Return the [x, y] coordinate for the center point of the cell that contains the specified text.  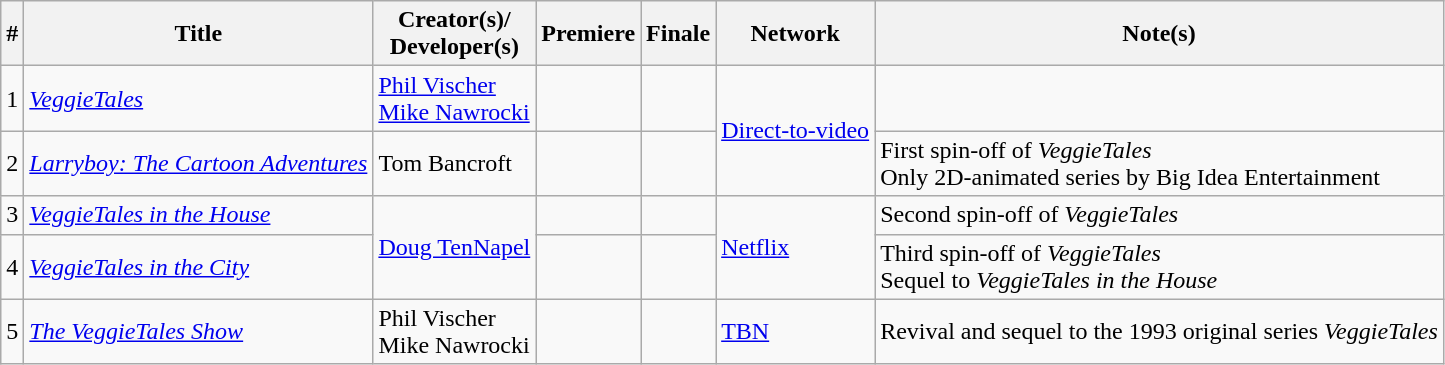
Larryboy: The Cartoon Adventures [198, 164]
2 [12, 164]
Title [198, 34]
Revival and sequel to the 1993 original series VeggieTales [1160, 332]
Network [796, 34]
# [12, 34]
VeggieTales [198, 98]
Finale [678, 34]
Premiere [588, 34]
Note(s) [1160, 34]
4 [12, 266]
Direct-to-video [796, 131]
3 [12, 215]
Creator(s)/Developer(s) [454, 34]
Tom Bancroft [454, 164]
Third spin-off of VeggieTalesSequel to VeggieTales in the House [1160, 266]
Second spin-off of VeggieTales [1160, 215]
Netflix [796, 248]
The VeggieTales Show [198, 332]
VeggieTales in the House [198, 215]
First spin-off of VeggieTalesOnly 2D-animated series by Big Idea Entertainment [1160, 164]
TBN [796, 332]
1 [12, 98]
Doug TenNapel [454, 248]
5 [12, 332]
VeggieTales in the City [198, 266]
